Determine the [X, Y] coordinate at the center of the cell enclosing the given text.  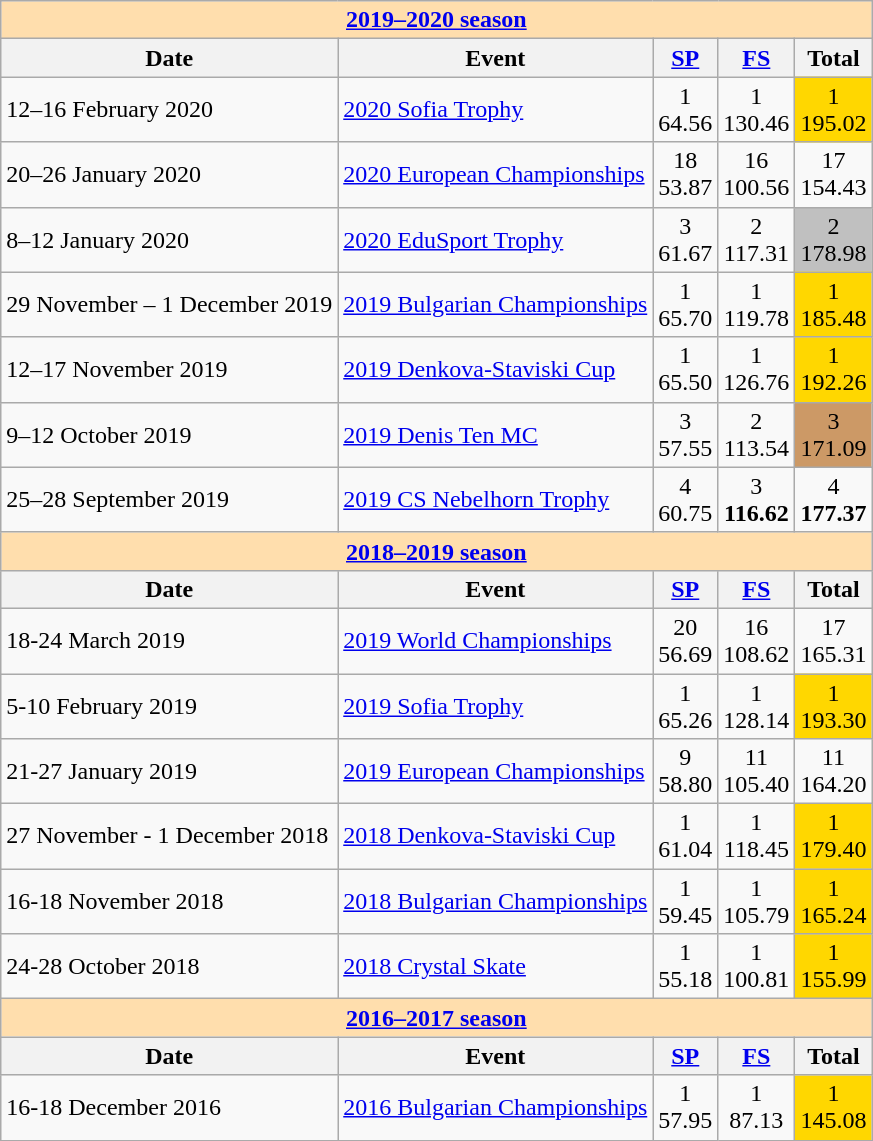
3 171.09 [834, 434]
1 193.30 [834, 706]
5-10 February 2019 [170, 706]
1 192.26 [834, 370]
1 119.78 [756, 304]
2019 Denis Ten MC [496, 434]
2020 EduSport Trophy [496, 240]
2020 Sofia Trophy [496, 110]
25–28 September 2019 [170, 500]
29 November – 1 December 2019 [170, 304]
1 130.46 [756, 110]
1 155.99 [834, 966]
1 105.79 [756, 902]
17 165.31 [834, 640]
2 117.31 [756, 240]
12–17 November 2019 [170, 370]
21-27 January 2019 [170, 772]
16 100.56 [756, 174]
2018 Bulgarian Championships [496, 902]
2020 European Championships [496, 174]
1 65.50 [686, 370]
20 56.69 [686, 640]
16-18 December 2016 [170, 1108]
2018–2019 season [436, 551]
1 57.95 [686, 1108]
18 53.87 [686, 174]
1 64.56 [686, 110]
3 116.62 [756, 500]
2019–2020 season [436, 20]
24-28 October 2018 [170, 966]
4 177.37 [834, 500]
1 65.26 [686, 706]
11 164.20 [834, 772]
3 61.67 [686, 240]
2019 European Championships [496, 772]
2016–2017 season [436, 1018]
2 113.54 [756, 434]
1 126.76 [756, 370]
11 105.40 [756, 772]
2019 Sofia Trophy [496, 706]
8–12 January 2020 [170, 240]
16 108.62 [756, 640]
20–26 January 2020 [170, 174]
1 195.02 [834, 110]
1 118.45 [756, 836]
1 128.14 [756, 706]
2016 Bulgarian Championships [496, 1108]
2019 World Championships [496, 640]
2019 CS Nebelhorn Trophy [496, 500]
3 57.55 [686, 434]
18-24 March 2019 [170, 640]
1 165.24 [834, 902]
1 100.81 [756, 966]
1 87.13 [756, 1108]
2018 Denkova-Staviski Cup [496, 836]
2019 Bulgarian Championships [496, 304]
1 59.45 [686, 902]
2 178.98 [834, 240]
1 179.40 [834, 836]
16-18 November 2018 [170, 902]
12–16 February 2020 [170, 110]
9–12 October 2019 [170, 434]
4 60.75 [686, 500]
9 58.80 [686, 772]
2019 Denkova-Staviski Cup [496, 370]
1 65.70 [686, 304]
1 55.18 [686, 966]
27 November - 1 December 2018 [170, 836]
17 154.43 [834, 174]
1 61.04 [686, 836]
2018 Crystal Skate [496, 966]
1 145.08 [834, 1108]
1 185.48 [834, 304]
